Capture the cell that displays the provided text and extract its [X, Y] central coordinate. 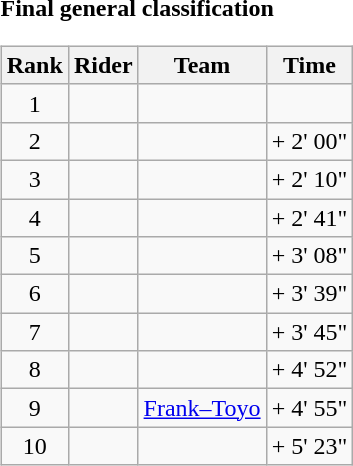
5 [34, 256]
9 [34, 408]
2 [34, 141]
+ 3' 45" [310, 332]
+ 5' 23" [310, 446]
3 [34, 179]
6 [34, 294]
1 [34, 103]
+ 4' 55" [310, 408]
7 [34, 332]
Time [310, 65]
+ 2' 41" [310, 217]
Rank [34, 65]
+ 2' 00" [310, 141]
Frank–Toyo [202, 408]
+ 2' 10" [310, 179]
+ 3' 39" [310, 294]
+ 4' 52" [310, 370]
10 [34, 446]
+ 3' 08" [310, 256]
Team [202, 65]
4 [34, 217]
Rider [103, 65]
8 [34, 370]
